For the text-containing cell, return its midpoint in [x, y] coordinate format. 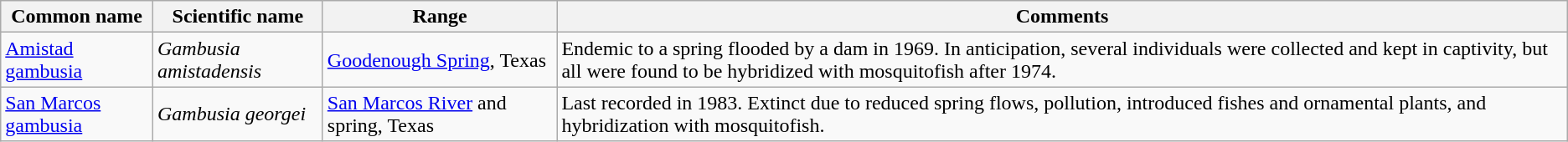
Common name [77, 17]
Comments [1062, 17]
Amistad gambusia [77, 60]
Gambusia georgei [238, 114]
Gambusia amistadensis [238, 60]
Last recorded in 1983. Extinct due to reduced spring flows, pollution, introduced fishes and ornamental plants, and hybridization with mosquitofish. [1062, 114]
Scientific name [238, 17]
Goodenough Spring, Texas [440, 60]
San Marcos gambusia [77, 114]
San Marcos River and spring, Texas [440, 114]
Range [440, 17]
